Scan for the cell matching the given text and deliver its [x, y] coordinate at center. 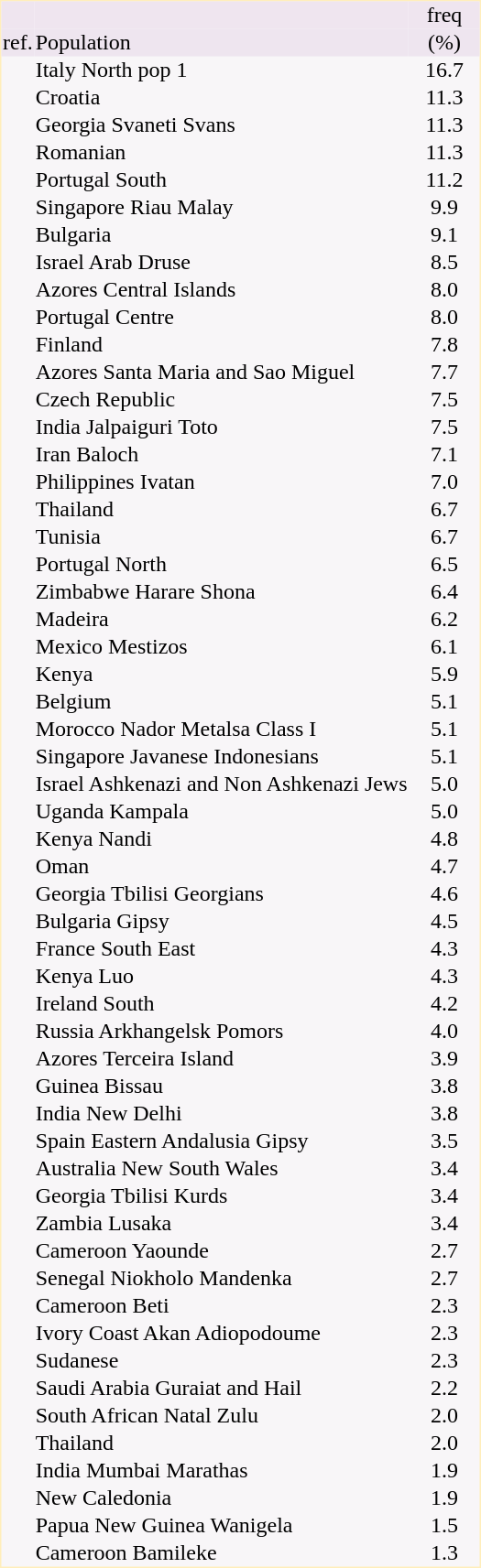
Tunisia [222, 537]
Romanian [222, 153]
Zimbabwe Harare Shona [222, 592]
Azores Terceira Island [222, 1059]
Australia New South Wales [222, 1169]
3.5 [444, 1141]
India Jalpaiguri Toto [222, 427]
6.2 [444, 620]
Guinea Bissau [222, 1087]
Morocco Nador Metalsa Class I [222, 730]
Russia Arkhangelsk Pomors [222, 1032]
4.7 [444, 867]
Kenya Luo [222, 977]
4.5 [444, 922]
2.2 [444, 1389]
Georgia Tbilisi Kurds [222, 1196]
Sudanese [222, 1361]
Ireland South [222, 1004]
Saudi Arabia Guraiat and Hail [222, 1389]
Israel Arab Druse [222, 263]
Azores Santa Maria and Sao Miguel [222, 373]
6.5 [444, 565]
9.9 [444, 208]
3.9 [444, 1059]
16.7 [444, 70]
Portugal North [222, 565]
Zambia Lusaka [222, 1224]
Mexico Mestizos [222, 647]
4.6 [444, 894]
Georgia Svaneti Svans [222, 125]
Madeira [222, 620]
Singapore Riau Malay [222, 208]
India Mumbai Marathas [222, 1471]
6.1 [444, 647]
1.5 [444, 1526]
7.0 [444, 482]
Cameroon Beti [222, 1306]
Croatia [222, 98]
Israel Ashkenazi and Non Ashkenazi Jews [222, 784]
4.0 [444, 1032]
Uganda Kampala [222, 812]
South African Natal Zulu [222, 1416]
Papua New Guinea Wanigela [222, 1526]
India New Delhi [222, 1114]
Kenya [222, 675]
New Caledonia [222, 1498]
Belgium [222, 702]
Cameroon Bamileke [222, 1553]
Philippines Ivatan [222, 482]
Azores Central Islands [222, 290]
Singapore Javanese Indonesians [222, 757]
Bulgaria [222, 235]
Kenya Nandi [222, 839]
Spain Eastern Andalusia Gipsy [222, 1141]
Portugal Centre [222, 318]
(%) [444, 43]
Oman [222, 867]
Cameroon Yaounde [222, 1251]
7.1 [444, 455]
Portugal South [222, 180]
6.4 [444, 592]
ref. [18, 43]
Iran Baloch [222, 455]
Italy North pop 1 [222, 70]
11.2 [444, 180]
4.8 [444, 839]
Czech Republic [222, 400]
Senegal Niokholo Mandenka [222, 1279]
5.9 [444, 675]
Population [222, 43]
9.1 [444, 235]
8.5 [444, 263]
France South East [222, 949]
freq [444, 16]
Ivory Coast Akan Adiopodoume [222, 1334]
Georgia Tbilisi Georgians [222, 894]
7.7 [444, 373]
1.3 [444, 1553]
Bulgaria Gipsy [222, 922]
7.8 [444, 345]
Finland [222, 345]
4.2 [444, 1004]
